From the cell containing the given text, extract its center point as (x, y) coordinate. 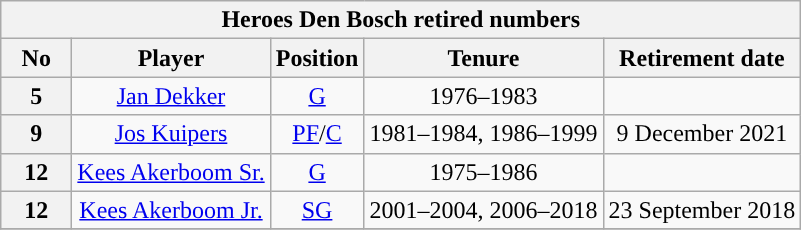
5 (36, 96)
Player (171, 58)
Kees Akerboom Jr. (171, 210)
Jos Kuipers (171, 134)
9 December 2021 (702, 134)
Jan Dekker (171, 96)
23 September 2018 (702, 210)
Tenure (484, 58)
Kees Akerboom Sr. (171, 172)
1976–1983 (484, 96)
SG (317, 210)
9 (36, 134)
1975–1986 (484, 172)
Retirement date (702, 58)
1981–1984, 1986–1999 (484, 134)
No (36, 58)
PF/C (317, 134)
Position (317, 58)
Heroes Den Bosch retired numbers (401, 20)
2001–2004, 2006–2018 (484, 210)
